Scan for the cell matching the given text and deliver its [x, y] coordinate at center. 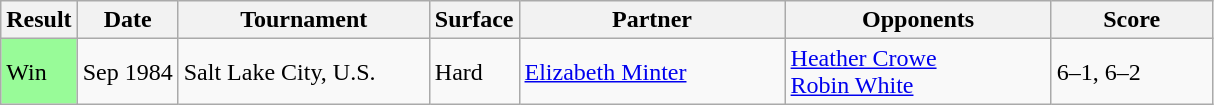
Tournament [304, 20]
Result [39, 20]
Salt Lake City, U.S. [304, 72]
Sep 1984 [128, 72]
Win [39, 72]
Opponents [918, 20]
Partner [652, 20]
Heather Crowe Robin White [918, 72]
Hard [474, 72]
Surface [474, 20]
Date [128, 20]
6–1, 6–2 [1132, 72]
Score [1132, 20]
Elizabeth Minter [652, 72]
